Output the [x, y] coordinate of the center of the cell containing the given text.  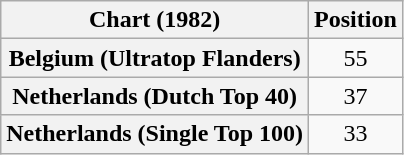
33 [356, 134]
37 [356, 96]
Belgium (Ultratop Flanders) [155, 58]
Netherlands (Single Top 100) [155, 134]
55 [356, 58]
Netherlands (Dutch Top 40) [155, 96]
Position [356, 20]
Chart (1982) [155, 20]
